Output the [x, y] coordinate of the center of the cell containing the given text.  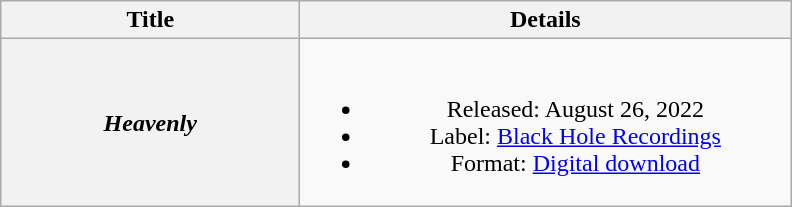
Heavenly [150, 122]
Released: August 26, 2022Label: Black Hole RecordingsFormat: Digital download [546, 122]
Details [546, 20]
Title [150, 20]
